Return (x, y) of the center of cell containing provided text 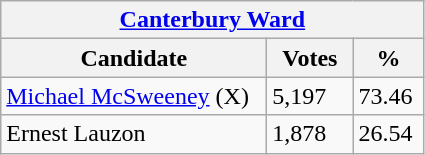
Ernest Lauzon (134, 134)
Votes (310, 58)
Michael McSweeney (X) (134, 96)
5,197 (310, 96)
73.46 (388, 96)
26.54 (388, 134)
1,878 (310, 134)
Candidate (134, 58)
% (388, 58)
Canterbury Ward (212, 20)
